Pinpoint the cell where the given text exists, returning its (x, y) midpoint coordinate. 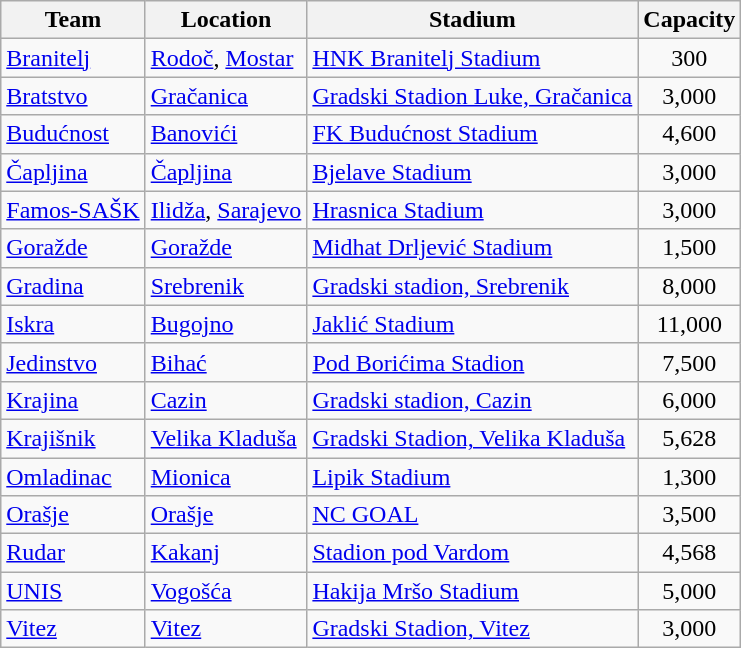
Gračanica (226, 96)
Location (226, 20)
Omladinac (73, 477)
Hrasnica Stadium (472, 210)
Jaklić Stadium (472, 324)
4,568 (690, 553)
Hakija Mršo Stadium (472, 591)
Rudar (73, 553)
Bratstvo (73, 96)
Ilidža, Sarajevo (226, 210)
NC GOAL (472, 515)
Gradina (73, 286)
Pod Borićima Stadion (472, 362)
Bjelave Stadium (472, 172)
Bihać (226, 362)
Krajišnik (73, 438)
HNK Branitelj Stadium (472, 58)
Jedinstvo (73, 362)
Gradski Stadion Luke, Gračanica (472, 96)
Team (73, 20)
Banovići (226, 134)
3,500 (690, 515)
Famos-SAŠK (73, 210)
Branitelj (73, 58)
Gradski stadion, Cazin (472, 400)
7,500 (690, 362)
Gradski Stadion, Velika Kladuša (472, 438)
8,000 (690, 286)
Iskra (73, 324)
4,600 (690, 134)
UNIS (73, 591)
Lipik Stadium (472, 477)
6,000 (690, 400)
Budućnost (73, 134)
5,628 (690, 438)
Stadium (472, 20)
Mionica (226, 477)
Velika Kladuša (226, 438)
Srebrenik (226, 286)
Vogošća (226, 591)
Kakanj (226, 553)
FK Budućnost Stadium (472, 134)
11,000 (690, 324)
5,000 (690, 591)
Bugojno (226, 324)
Midhat Drljević Stadium (472, 248)
Rodoč, Mostar (226, 58)
Gradski stadion, Srebrenik (472, 286)
300 (690, 58)
Stadion pod Vardom (472, 553)
1,300 (690, 477)
1,500 (690, 248)
Gradski Stadion, Vitez (472, 629)
Krajina (73, 400)
Capacity (690, 20)
Cazin (226, 400)
